Extract the [x, y] coordinate from the center of the cell holding the provided text.  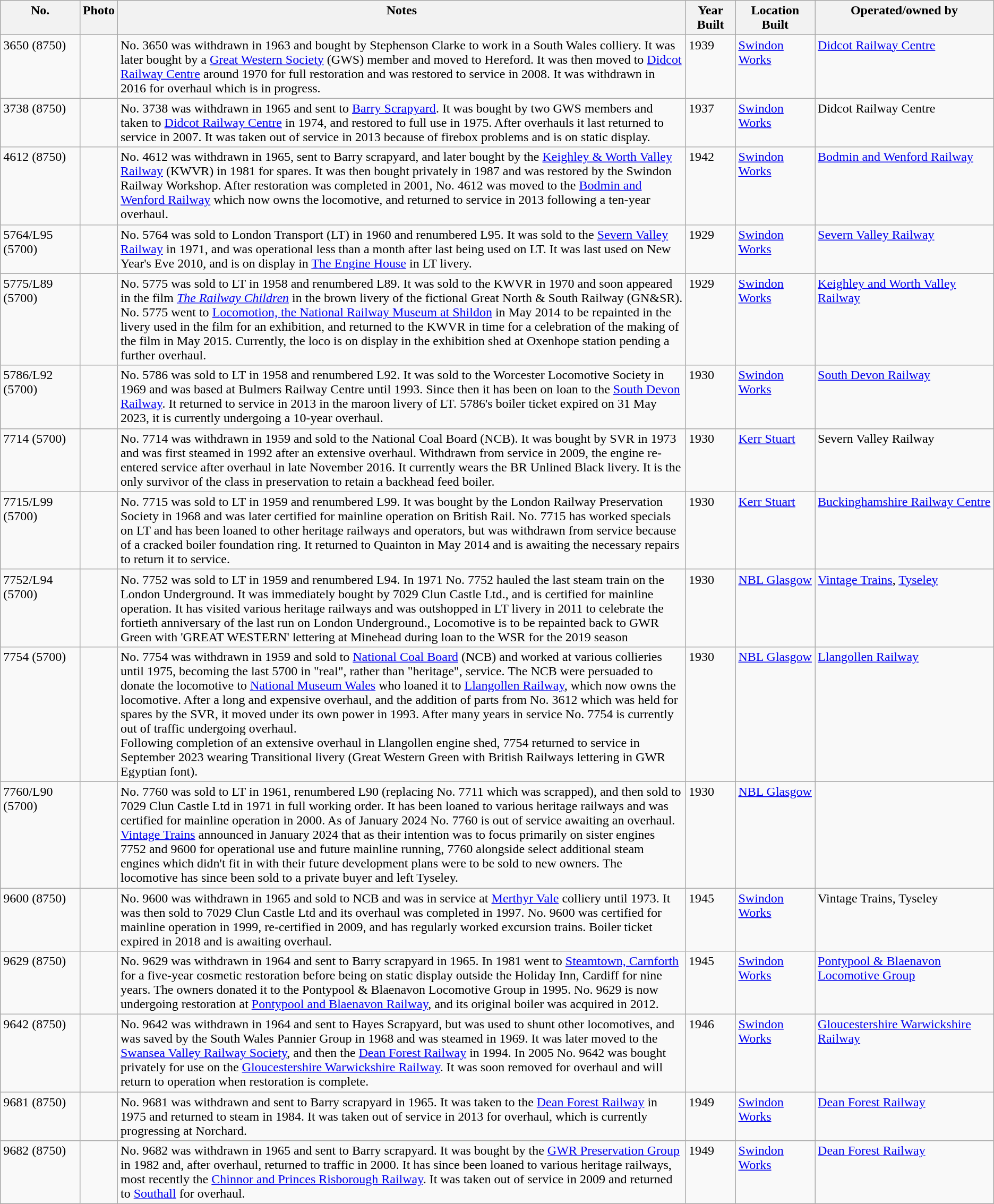
Bodmin and Wenford Railway [905, 186]
Gloucestershire Warwickshire Railway [905, 1053]
Operated/owned by [905, 18]
Location Built [775, 18]
3650 (8750) [40, 67]
7760/L90 (5700) [40, 835]
Llangollen Railway [905, 714]
Pontypool & Blaenavon Locomotive Group [905, 983]
1942 [710, 186]
3738 (8750) [40, 123]
Year Built [710, 18]
No. [40, 18]
7752/L94 (5700) [40, 608]
5786/L92 (5700) [40, 397]
9629 (8750) [40, 983]
7754 (5700) [40, 714]
9682 (8750) [40, 1172]
Photo [99, 18]
7714 (5700) [40, 460]
Keighley and Worth Valley Railway [905, 320]
9600 (8750) [40, 919]
1939 [710, 67]
7715/L99 (5700) [40, 530]
Buckinghamshire Railway Centre [905, 530]
Notes [401, 18]
5764/L95 (5700) [40, 249]
9642 (8750) [40, 1053]
South Devon Railway [905, 397]
5775/L89 (5700) [40, 320]
4612 (8750) [40, 186]
9681 (8750) [40, 1116]
1946 [710, 1053]
1937 [710, 123]
